Provide the [X, Y] coordinate of the cell's center where the given text is located.  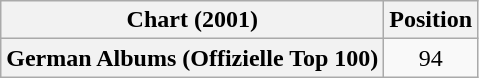
94 [431, 58]
Chart (2001) [192, 20]
Position [431, 20]
German Albums (Offizielle Top 100) [192, 58]
